Identify which cell holds the provided text, then report its [x, y] central coordinate. 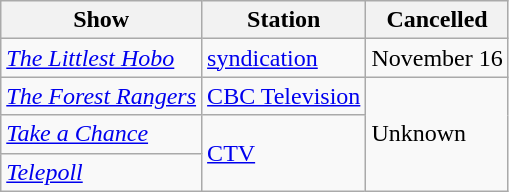
Telepoll [102, 172]
Cancelled [437, 20]
The Forest Rangers [102, 96]
November 16 [437, 58]
CBC Television [284, 96]
CTV [284, 153]
The Littlest Hobo [102, 58]
syndication [284, 58]
Show [102, 20]
Station [284, 20]
Unknown [437, 134]
Take a Chance [102, 134]
